Search for the cell housing the specified text and yield its (x, y) center coordinate. 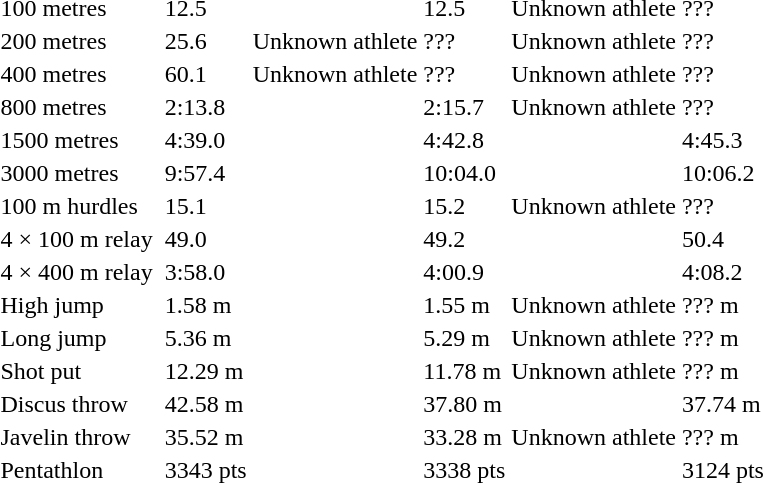
25.6 (206, 41)
35.52 m (206, 437)
4:42.8 (464, 140)
12.29 m (206, 371)
5.36 m (206, 338)
9:57.4 (206, 173)
1.55 m (464, 305)
2:15.7 (464, 107)
10:04.0 (464, 173)
4:00.9 (464, 272)
15.1 (206, 206)
5.29 m (464, 338)
11.78 m (464, 371)
60.1 (206, 74)
4:39.0 (206, 140)
2:13.8 (206, 107)
42.58 m (206, 404)
49.0 (206, 239)
37.80 m (464, 404)
1.58 m (206, 305)
33.28 m (464, 437)
49.2 (464, 239)
15.2 (464, 206)
3:58.0 (206, 272)
